Search for the cell housing the specified text and yield its [X, Y] center coordinate. 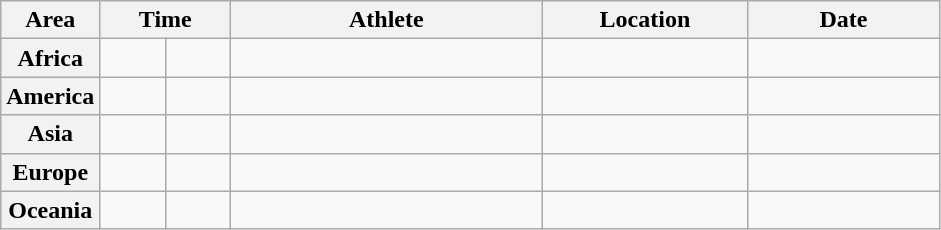
Africa [50, 58]
Athlete [386, 20]
Europe [50, 172]
Date [844, 20]
Time [166, 20]
America [50, 96]
Location [645, 20]
Asia [50, 134]
Oceania [50, 210]
Area [50, 20]
